Return the [X, Y] coordinate for the center point of the cell that contains the specified text.  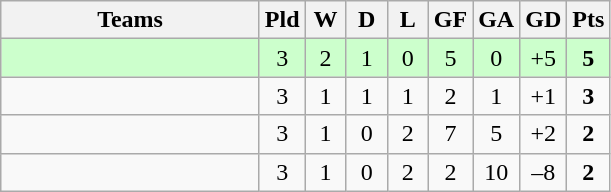
W [326, 20]
–8 [544, 172]
GD [544, 20]
10 [496, 172]
L [408, 20]
Pld [282, 20]
GA [496, 20]
D [366, 20]
+2 [544, 134]
+5 [544, 58]
Teams [130, 20]
7 [450, 134]
GF [450, 20]
Pts [588, 20]
+1 [544, 96]
